From the cell containing the given text, extract its center point as [x, y] coordinate. 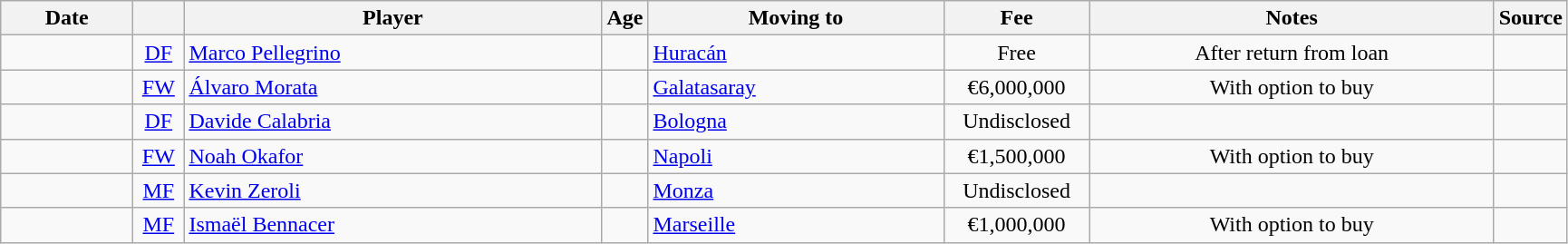
Davide Calabria [393, 122]
Notes [1292, 18]
Date [67, 18]
Galatasaray [796, 87]
Fee [1017, 18]
€1,000,000 [1017, 225]
Monza [796, 190]
Player [393, 18]
Marco Pellegrino [393, 53]
€6,000,000 [1017, 87]
Álvaro Morata [393, 87]
Source [1530, 18]
Ismaël Bennacer [393, 225]
After return from loan [1292, 53]
Bologna [796, 122]
€1,500,000 [1017, 156]
Noah Okafor [393, 156]
Napoli [796, 156]
Age [625, 18]
Kevin Zeroli [393, 190]
Huracán [796, 53]
Marseille [796, 225]
Free [1017, 53]
Moving to [796, 18]
